From the cell containing the given text, extract its center point as (X, Y) coordinate. 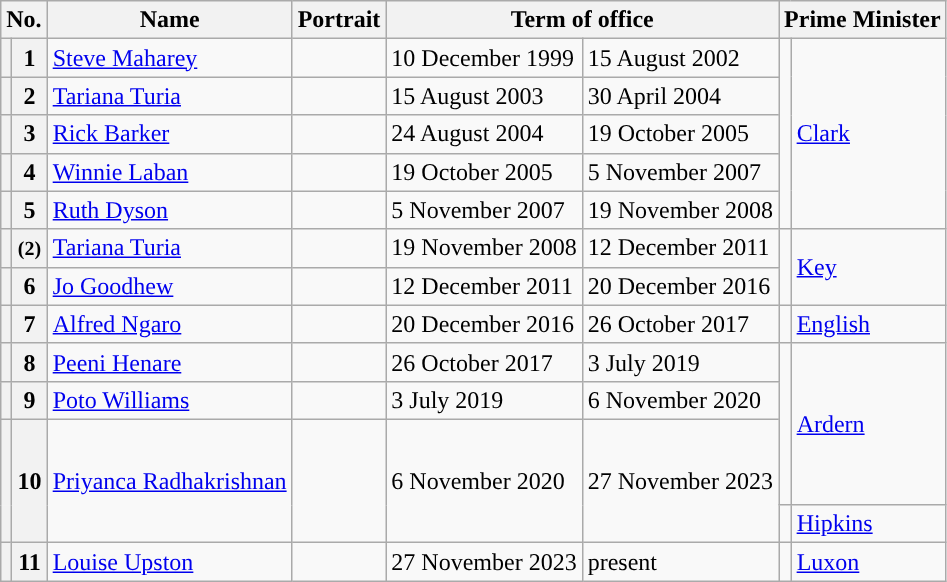
Ardern (868, 424)
8 (30, 362)
4 (30, 172)
Key (868, 267)
30 April 2004 (680, 96)
24 August 2004 (484, 134)
Portrait (339, 20)
5 (30, 210)
Clark (868, 134)
Ruth Dyson (170, 210)
3 (30, 134)
Peeni Henare (170, 362)
present (680, 562)
Priyanca Radhakrishnan (170, 480)
6 (30, 286)
Prime Minister (863, 20)
Louise Upston (170, 562)
Alfred Ngaro (170, 324)
English (868, 324)
Name (170, 20)
15 August 2003 (484, 96)
11 (30, 562)
10 (30, 480)
15 August 2002 (680, 58)
9 (30, 400)
(2) (30, 248)
10 December 1999 (484, 58)
Winnie Laban (170, 172)
Poto Williams (170, 400)
1 (30, 58)
Steve Maharey (170, 58)
Term of office (582, 20)
No. (24, 20)
Jo Goodhew (170, 286)
7 (30, 324)
2 (30, 96)
Rick Barker (170, 134)
Luxon (868, 562)
Hipkins (868, 524)
